Scan for the cell matching the given text and deliver its [x, y] coordinate at center. 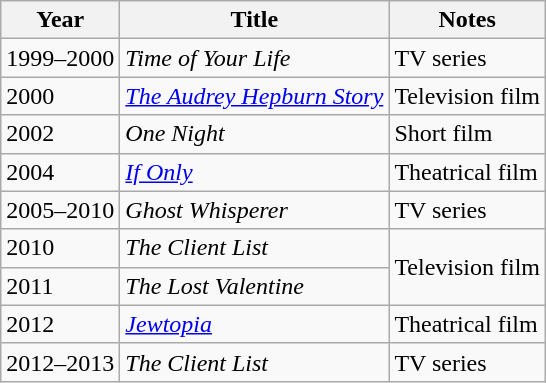
2010 [60, 248]
Time of Your Life [254, 58]
2012 [60, 324]
The Lost Valentine [254, 286]
2002 [60, 134]
2000 [60, 96]
If Only [254, 172]
2004 [60, 172]
2011 [60, 286]
One Night [254, 134]
The Audrey Hepburn Story [254, 96]
2005–2010 [60, 210]
1999–2000 [60, 58]
Notes [468, 20]
2012–2013 [60, 362]
Jewtopia [254, 324]
Short film [468, 134]
Title [254, 20]
Ghost Whisperer [254, 210]
Year [60, 20]
